Find where the given text appears and provide that cell's center as [X, Y] coordinate. 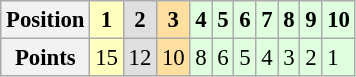
7 [267, 20]
12 [140, 58]
15 [106, 58]
Position [46, 20]
Points [46, 58]
9 [311, 20]
